Pinpoint the cell where the given text exists, returning its (x, y) midpoint coordinate. 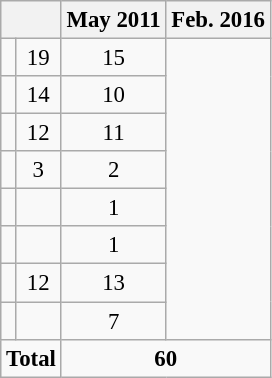
13 (114, 283)
11 (114, 133)
60 (166, 358)
Total (31, 358)
10 (114, 95)
3 (38, 170)
Feb. 2016 (218, 20)
19 (38, 58)
May 2011 (114, 20)
15 (114, 58)
2 (114, 170)
14 (38, 95)
7 (114, 321)
